Determine the (x, y) coordinate at the center of the cell enclosing the given text.  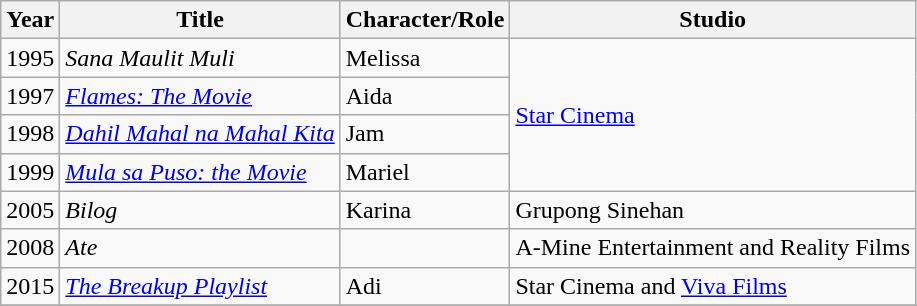
2015 (30, 286)
Grupong Sinehan (713, 210)
Character/Role (425, 20)
Star Cinema and Viva Films (713, 286)
Star Cinema (713, 115)
Year (30, 20)
1998 (30, 134)
Studio (713, 20)
Aida (425, 96)
Mula sa Puso: the Movie (200, 172)
A-Mine Entertainment and Reality Films (713, 248)
Jam (425, 134)
Mariel (425, 172)
Dahil Mahal na Mahal Kita (200, 134)
1997 (30, 96)
Ate (200, 248)
Melissa (425, 58)
Title (200, 20)
2008 (30, 248)
Adi (425, 286)
1999 (30, 172)
1995 (30, 58)
2005 (30, 210)
Karina (425, 210)
The Breakup Playlist (200, 286)
Sana Maulit Muli (200, 58)
Bilog (200, 210)
Flames: The Movie (200, 96)
